Extract the [X, Y] coordinate from the center of the cell holding the provided text.  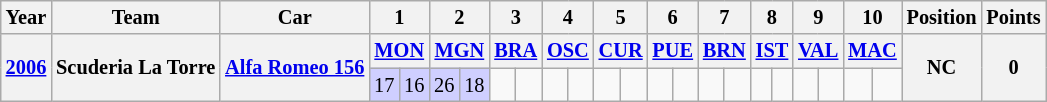
0 [1014, 68]
MAC [872, 51]
4 [568, 17]
2006 [26, 68]
7 [724, 17]
17 [384, 85]
MGN [459, 51]
NC [942, 68]
IST [772, 51]
Year [26, 17]
OSC [568, 51]
BRA [516, 51]
16 [414, 85]
2 [459, 17]
Car [294, 17]
18 [474, 85]
6 [673, 17]
CUR [621, 51]
10 [872, 17]
Points [1014, 17]
Scuderia La Torre [136, 68]
26 [444, 85]
MON [399, 51]
Alfa Romeo 156 [294, 68]
Position [942, 17]
PUE [673, 51]
8 [772, 17]
BRN [724, 51]
VAL [818, 51]
Team [136, 17]
5 [621, 17]
1 [399, 17]
3 [516, 17]
9 [818, 17]
